Search for the cell housing the specified text and yield its (x, y) center coordinate. 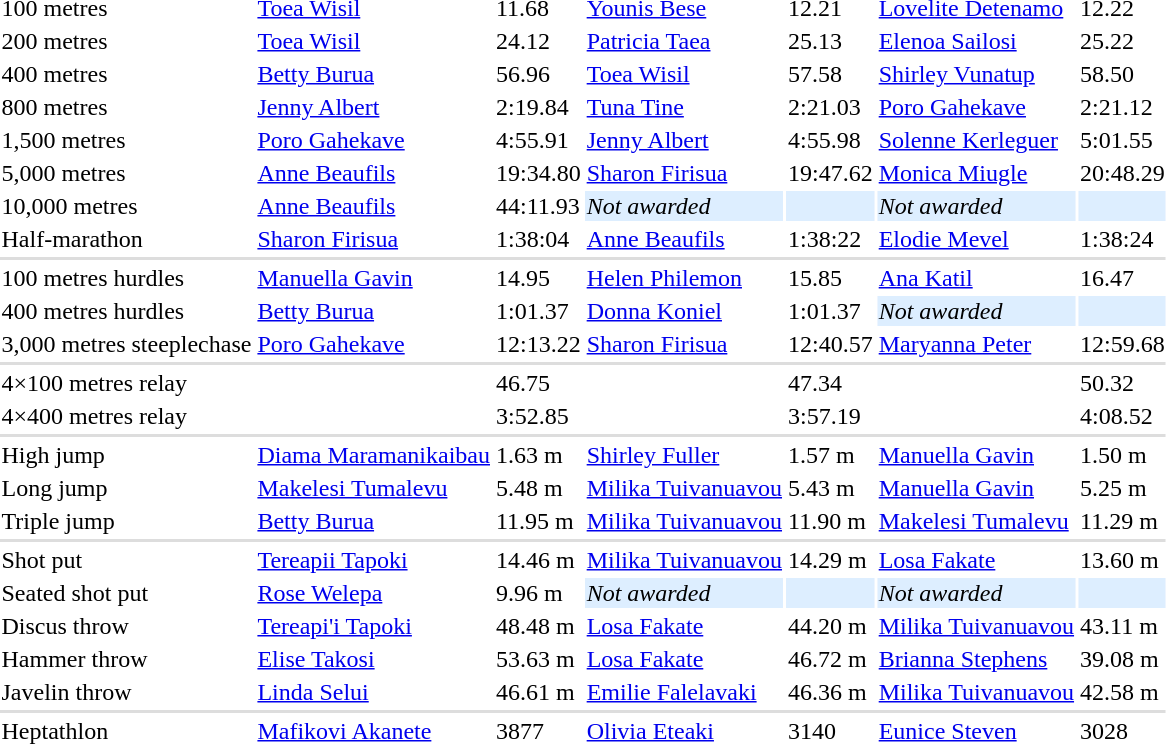
44.20 m (831, 626)
Brianna Stephens (976, 659)
1:38:22 (831, 239)
Elise Takosi (374, 659)
5.48 m (538, 488)
44:11.93 (538, 206)
5.43 m (831, 488)
Shirley Fuller (684, 455)
Discus throw (126, 626)
19:47.62 (831, 173)
High jump (126, 455)
Shot put (126, 560)
53.63 m (538, 659)
Monica Miugle (976, 173)
57.58 (831, 74)
14.29 m (831, 560)
3,000 metres steeplechase (126, 344)
14.95 (538, 278)
Rose Welepa (374, 593)
Emilie Falelavaki (684, 692)
Patricia Taea (684, 41)
10,000 metres (126, 206)
14.46 m (538, 560)
Long jump (126, 488)
Ana Katil (976, 278)
Half-marathon (126, 239)
1,500 metres (126, 140)
Donna Koniel (684, 311)
3:57.19 (831, 416)
9.96 m (538, 593)
48.48 m (538, 626)
4×400 metres relay (126, 416)
46.61 m (538, 692)
3:52.85 (538, 416)
800 metres (126, 107)
Elodie Mevel (976, 239)
25.13 (831, 41)
Shirley Vunatup (976, 74)
Hammer throw (126, 659)
Solenne Kerleguer (976, 140)
100 metres hurdles (126, 278)
Javelin throw (126, 692)
12:40.57 (831, 344)
Triple jump (126, 521)
Linda Selui (374, 692)
1:38:04 (538, 239)
4:55.98 (831, 140)
4:55.91 (538, 140)
11.90 m (831, 521)
4×100 metres relay (126, 383)
Tereapii Tapoki (374, 560)
46.75 (538, 383)
5,000 metres (126, 173)
11.95 m (538, 521)
Elenoa Sailosi (976, 41)
Tuna Tine (684, 107)
12:13.22 (538, 344)
Maryanna Peter (976, 344)
2:21.03 (831, 107)
19:34.80 (538, 173)
400 metres (126, 74)
46.36 m (831, 692)
1.63 m (538, 455)
Helen Philemon (684, 278)
Seated shot put (126, 593)
2:19.84 (538, 107)
15.85 (831, 278)
400 metres hurdles (126, 311)
Diama Maramanikaibau (374, 455)
200 metres (126, 41)
Tereapi'i Tapoki (374, 626)
47.34 (831, 383)
1.57 m (831, 455)
24.12 (538, 41)
56.96 (538, 74)
46.72 m (831, 659)
